Identify which cell holds the provided text, then report its (X, Y) central coordinate. 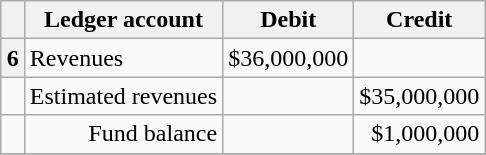
$36,000,000 (288, 58)
$35,000,000 (420, 96)
Revenues (123, 58)
Estimated revenues (123, 96)
Credit (420, 20)
Debit (288, 20)
Ledger account (123, 20)
Fund balance (123, 134)
6 (12, 58)
$1,000,000 (420, 134)
